Pinpoint the cell where the given text exists, returning its (X, Y) midpoint coordinate. 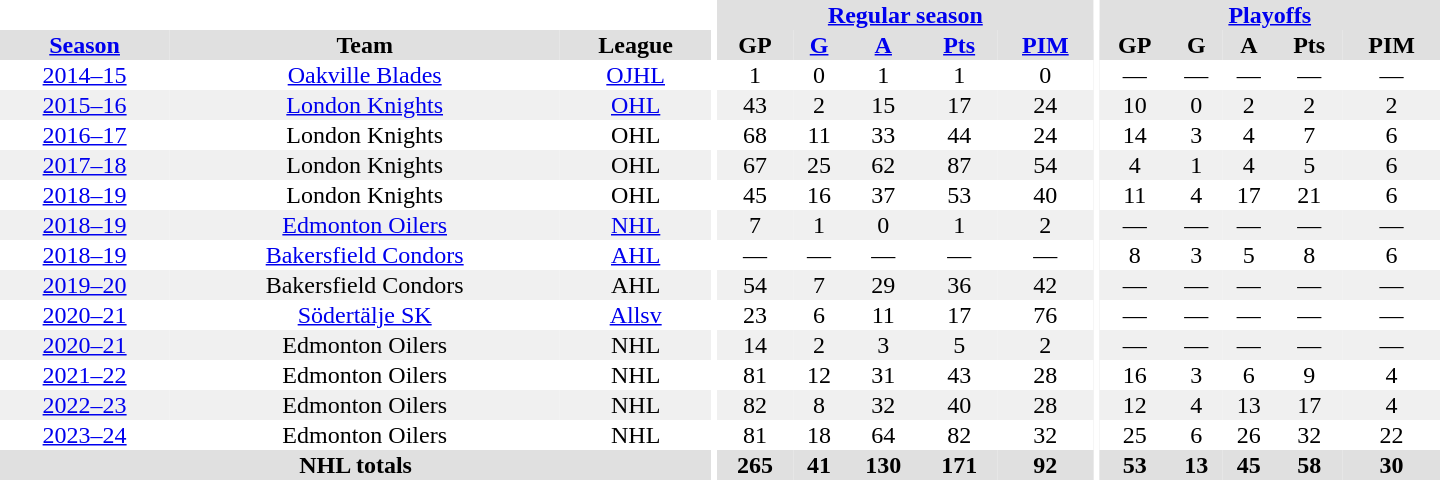
2014–15 (84, 75)
2022–23 (84, 405)
2021–22 (84, 375)
44 (959, 135)
2023–24 (84, 435)
15 (883, 105)
41 (819, 465)
26 (1249, 435)
Allsv (636, 315)
Regular season (906, 15)
87 (959, 165)
Oakville Blades (364, 75)
18 (819, 435)
68 (755, 135)
265 (755, 465)
9 (1309, 375)
29 (883, 285)
67 (755, 165)
Playoffs (1270, 15)
42 (1046, 285)
23 (755, 315)
33 (883, 135)
OJHL (636, 75)
37 (883, 195)
Season (84, 45)
League (636, 45)
64 (883, 435)
2016–17 (84, 135)
NHL totals (356, 465)
2019–20 (84, 285)
62 (883, 165)
21 (1309, 195)
30 (1392, 465)
36 (959, 285)
22 (1392, 435)
Södertälje SK (364, 315)
31 (883, 375)
58 (1309, 465)
171 (959, 465)
10 (1134, 105)
2015–16 (84, 105)
92 (1046, 465)
2017–18 (84, 165)
76 (1046, 315)
130 (883, 465)
Team (364, 45)
